For the text-containing cell, return its midpoint in [X, Y] coordinate format. 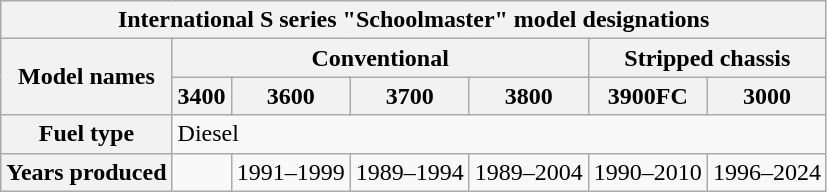
1989–2004 [528, 172]
Years produced [86, 172]
3400 [202, 96]
International S series "Schoolmaster" model designations [414, 20]
3800 [528, 96]
1991–1999 [290, 172]
3700 [410, 96]
1989–1994 [410, 172]
1996–2024 [766, 172]
Stripped chassis [707, 58]
1990–2010 [648, 172]
3000 [766, 96]
Fuel type [86, 134]
3900FC [648, 96]
3600 [290, 96]
Conventional [380, 58]
Diesel [499, 134]
Model names [86, 77]
